Return (X, Y) of the center of cell containing provided text 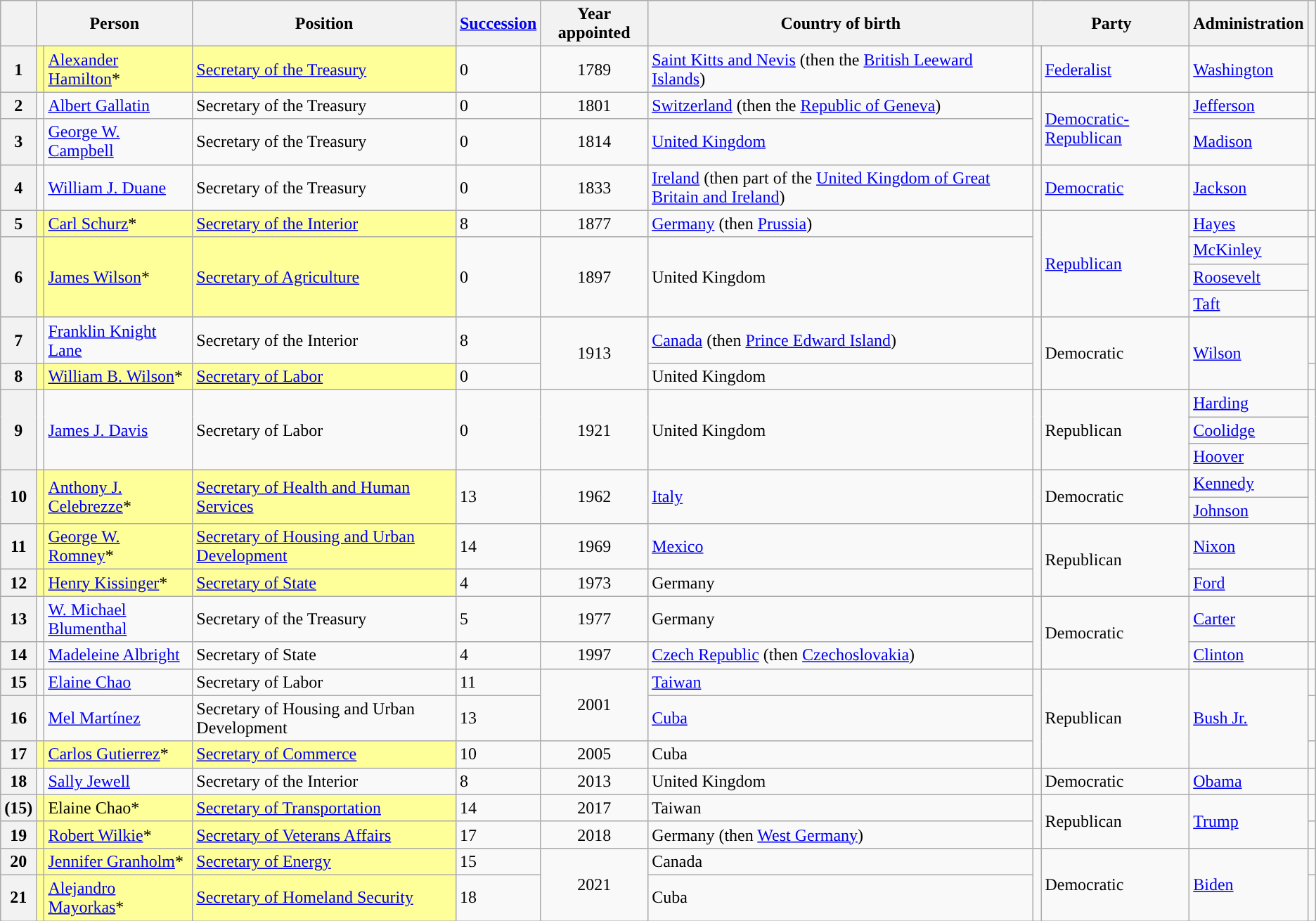
Secretary of Transportation (325, 808)
Country of birth (841, 24)
Albert Gallatin (118, 105)
Federalist (1115, 69)
Nixon (1249, 547)
Wilson (1249, 353)
Jefferson (1249, 105)
1962 (595, 497)
Biden (1249, 884)
Carl Schurz* (118, 224)
Germany (then West Germany) (841, 835)
Jennifer Granholm* (118, 861)
Roosevelt (1249, 277)
Saint Kitts and Nevis (then the British Leeward Islands) (841, 69)
Elaine Chao* (118, 808)
1921 (595, 430)
Henry Kissinger* (118, 583)
Alexander Hamilton* (118, 69)
19 (18, 835)
William J. Duane (118, 187)
Ireland (then part of the United Kingdom of Great Britain and Ireland) (841, 187)
Secretary of Energy (325, 861)
Czech Republic (then Czechoslovakia) (841, 655)
Year appointed (595, 24)
Bush Jr. (1249, 719)
1789 (595, 69)
Harding (1249, 403)
(15) (18, 808)
1814 (595, 142)
Mel Martínez (118, 719)
Carlos Gutierrez* (118, 754)
Washington (1249, 69)
Robert Wilkie* (118, 835)
2001 (595, 704)
2018 (595, 835)
Succession (498, 24)
Ford (1249, 583)
Canada (841, 861)
Madeleine Albright (118, 655)
1897 (595, 277)
Position (325, 24)
Secretary of Commerce (325, 754)
1877 (595, 224)
16 (18, 719)
3 (18, 142)
James Wilson* (118, 277)
2013 (595, 781)
Person (115, 24)
12 (18, 583)
20 (18, 861)
2 (18, 105)
Switzerland (then the Republic of Geneva) (841, 105)
Anthony J. Celebrezze* (118, 497)
Clinton (1249, 655)
Secretary of Homeland Security (325, 897)
2021 (595, 884)
Carter (1249, 619)
Taft (1249, 304)
Secretary of Health and Human Services (325, 497)
1833 (595, 187)
1 (18, 69)
Party (1111, 24)
Democratic-Republican (1115, 128)
Sally Jewell (118, 781)
Hoover (1249, 457)
1969 (595, 547)
Canada (then Prince Edward Island) (841, 340)
James J. Davis (118, 430)
Alejandro Mayorkas* (118, 897)
1997 (595, 655)
Hayes (1249, 224)
9 (18, 430)
7 (18, 340)
McKinley (1249, 250)
Mexico (841, 547)
Obama (1249, 781)
George W. Romney* (118, 547)
21 (18, 897)
6 (18, 277)
Germany (then Prussia) (841, 224)
W. Michael Blumenthal (118, 619)
Jackson (1249, 187)
1801 (595, 105)
1913 (595, 353)
2005 (595, 754)
Madison (1249, 142)
George W. Campbell (118, 142)
Johnson (1249, 510)
Secretary of Veterans Affairs (325, 835)
Kennedy (1249, 484)
Elaine Chao (118, 682)
Administration (1249, 24)
1973 (595, 583)
Franklin Knight Lane (118, 340)
Italy (841, 497)
1977 (595, 619)
2017 (595, 808)
Trump (1249, 821)
Secretary of Agriculture (325, 277)
William B. Wilson* (118, 376)
Coolidge (1249, 430)
